Pinpoint the cell where the given text exists, returning its (X, Y) midpoint coordinate. 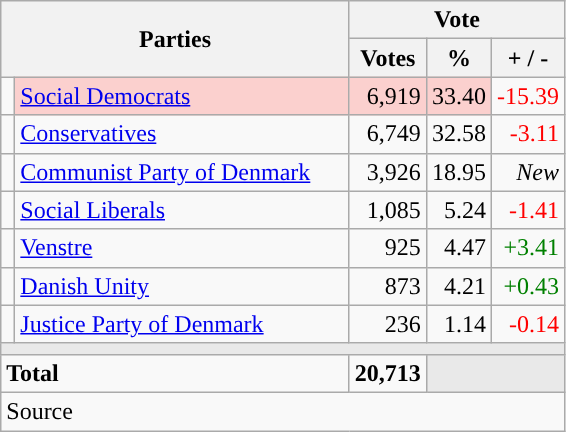
Justice Party of Denmark (182, 324)
5.24 (458, 210)
1,085 (388, 210)
New (528, 172)
-3.11 (528, 134)
Social Liberals (182, 210)
Vote (456, 20)
+0.43 (528, 286)
18.95 (458, 172)
-1.41 (528, 210)
873 (388, 286)
Danish Unity (182, 286)
1.14 (458, 324)
236 (388, 324)
Social Democrats (182, 96)
4.47 (458, 248)
+3.41 (528, 248)
4.21 (458, 286)
-0.14 (528, 324)
% (458, 58)
6,919 (388, 96)
Conservatives (182, 134)
33.40 (458, 96)
20,713 (388, 373)
Parties (176, 39)
Communist Party of Denmark (182, 172)
Votes (388, 58)
32.58 (458, 134)
6,749 (388, 134)
Total (176, 373)
925 (388, 248)
Venstre (182, 248)
Source (283, 411)
3,926 (388, 172)
+ / - (528, 58)
-15.39 (528, 96)
